Search for the cell housing the specified text and yield its [x, y] center coordinate. 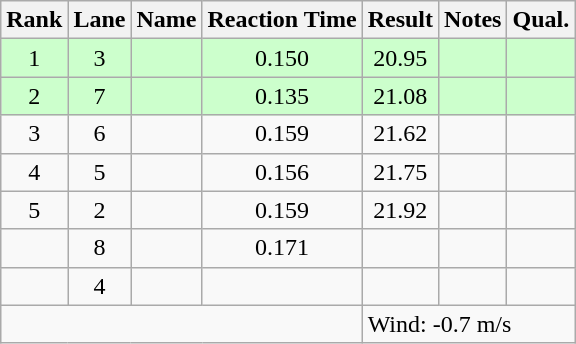
21.62 [400, 134]
Notes [473, 20]
Rank [34, 20]
7 [100, 96]
20.95 [400, 58]
0.135 [282, 96]
21.75 [400, 172]
21.08 [400, 96]
0.156 [282, 172]
Lane [100, 20]
8 [100, 248]
Reaction Time [282, 20]
1 [34, 58]
21.92 [400, 210]
Qual. [541, 20]
0.171 [282, 248]
Result [400, 20]
6 [100, 134]
Wind: -0.7 m/s [468, 324]
0.150 [282, 58]
Name [166, 20]
